Determine the (X, Y) coordinate at the center of the cell enclosing the given text.  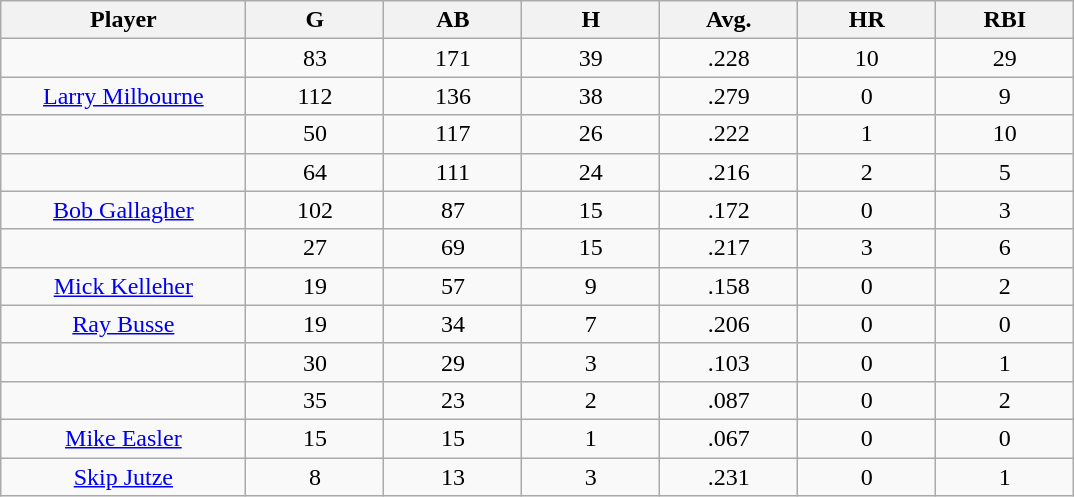
G (315, 20)
38 (591, 96)
83 (315, 58)
6 (1005, 248)
64 (315, 172)
.158 (729, 286)
136 (453, 96)
Mike Easler (124, 438)
.231 (729, 477)
27 (315, 248)
24 (591, 172)
57 (453, 286)
.228 (729, 58)
112 (315, 96)
26 (591, 134)
Avg. (729, 20)
H (591, 20)
39 (591, 58)
.216 (729, 172)
111 (453, 172)
.067 (729, 438)
Larry Milbourne (124, 96)
.087 (729, 400)
23 (453, 400)
50 (315, 134)
34 (453, 324)
.279 (729, 96)
7 (591, 324)
.206 (729, 324)
Skip Jutze (124, 477)
87 (453, 210)
35 (315, 400)
171 (453, 58)
69 (453, 248)
102 (315, 210)
HR (867, 20)
13 (453, 477)
.217 (729, 248)
.222 (729, 134)
5 (1005, 172)
Player (124, 20)
Ray Busse (124, 324)
Bob Gallagher (124, 210)
RBI (1005, 20)
8 (315, 477)
Mick Kelleher (124, 286)
117 (453, 134)
30 (315, 362)
.103 (729, 362)
AB (453, 20)
.172 (729, 210)
